Find where the given text appears and provide that cell's center as (X, Y) coordinate. 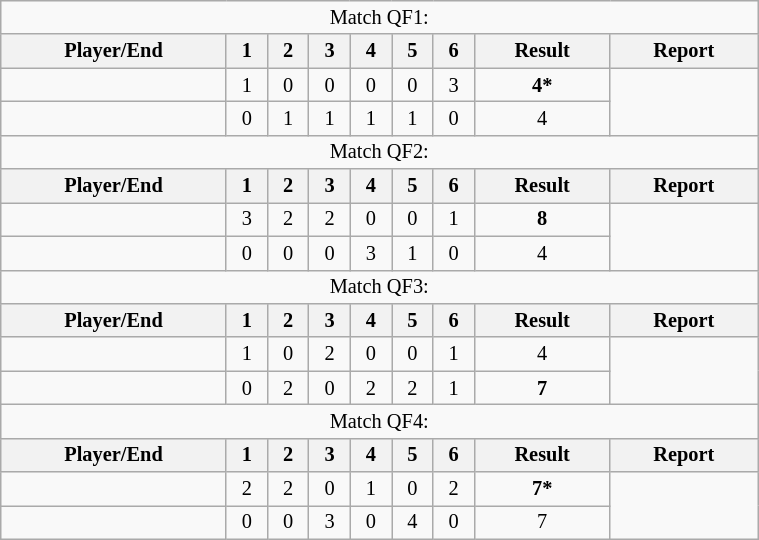
Match QF3: (380, 287)
8 (542, 219)
7* (542, 489)
Match QF2: (380, 152)
Match QF1: (380, 17)
4* (542, 85)
Match QF4: (380, 421)
